From the cell containing the given text, extract its center point as (x, y) coordinate. 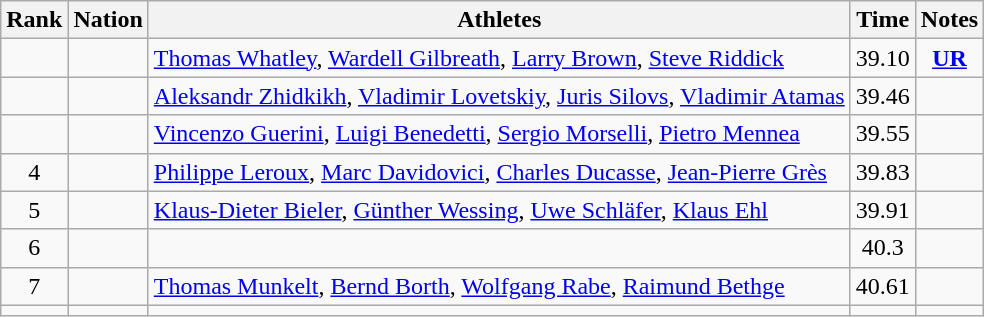
39.83 (882, 172)
40.61 (882, 286)
39.46 (882, 96)
40.3 (882, 248)
Notes (949, 20)
Time (882, 20)
6 (34, 248)
Nation (108, 20)
5 (34, 210)
7 (34, 286)
UR (949, 58)
39.10 (882, 58)
Klaus-Dieter Bieler, Günther Wessing, Uwe Schläfer, Klaus Ehl (499, 210)
Thomas Whatley, Wardell Gilbreath, Larry Brown, Steve Riddick (499, 58)
4 (34, 172)
39.55 (882, 134)
Vincenzo Guerini, Luigi Benedetti, Sergio Morselli, Pietro Mennea (499, 134)
39.91 (882, 210)
Thomas Munkelt, Bernd Borth, Wolfgang Rabe, Raimund Bethge (499, 286)
Philippe Leroux, Marc Davidovici, Charles Ducasse, Jean-Pierre Grès (499, 172)
Athletes (499, 20)
Aleksandr Zhidkikh, Vladimir Lovetskiy, Juris Silovs, Vladimir Atamas (499, 96)
Rank (34, 20)
